Return (X, Y) of the center of cell containing provided text 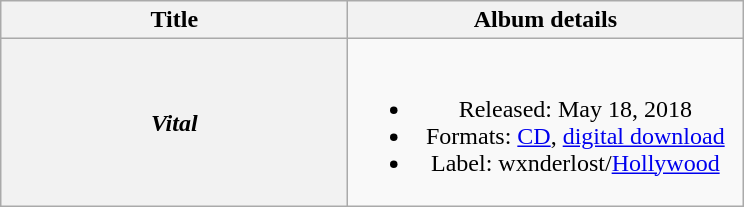
Released: May 18, 2018Formats: CD, digital downloadLabel: wxnderlost/Hollywood (546, 122)
Title (174, 20)
Album details (546, 20)
Vital (174, 122)
